Determine the [x, y] coordinate at the center of the cell enclosing the given text.  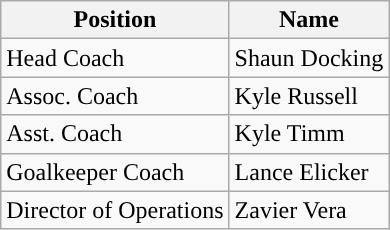
Assoc. Coach [115, 96]
Shaun Docking [309, 58]
Head Coach [115, 58]
Position [115, 20]
Goalkeeper Coach [115, 172]
Kyle Russell [309, 96]
Asst. Coach [115, 134]
Director of Operations [115, 210]
Name [309, 20]
Kyle Timm [309, 134]
Lance Elicker [309, 172]
Zavier Vera [309, 210]
